Search for the cell housing the specified text and yield its (X, Y) center coordinate. 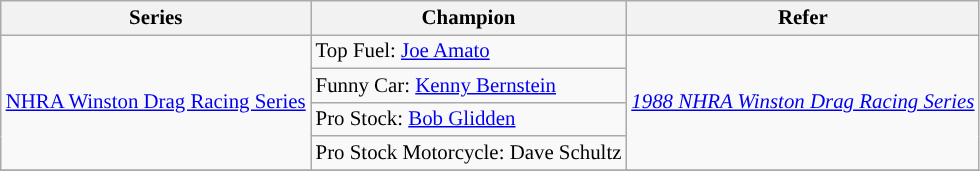
Pro Stock: Bob Glidden (469, 119)
1988 NHRA Winston Drag Racing Series (802, 102)
NHRA Winston Drag Racing Series (156, 102)
Funny Car: Kenny Bernstein (469, 85)
Champion (469, 18)
Top Fuel: Joe Amato (469, 51)
Series (156, 18)
Refer (802, 18)
Pro Stock Motorcycle: Dave Schultz (469, 153)
